Pinpoint the cell where the given text exists, returning its (X, Y) midpoint coordinate. 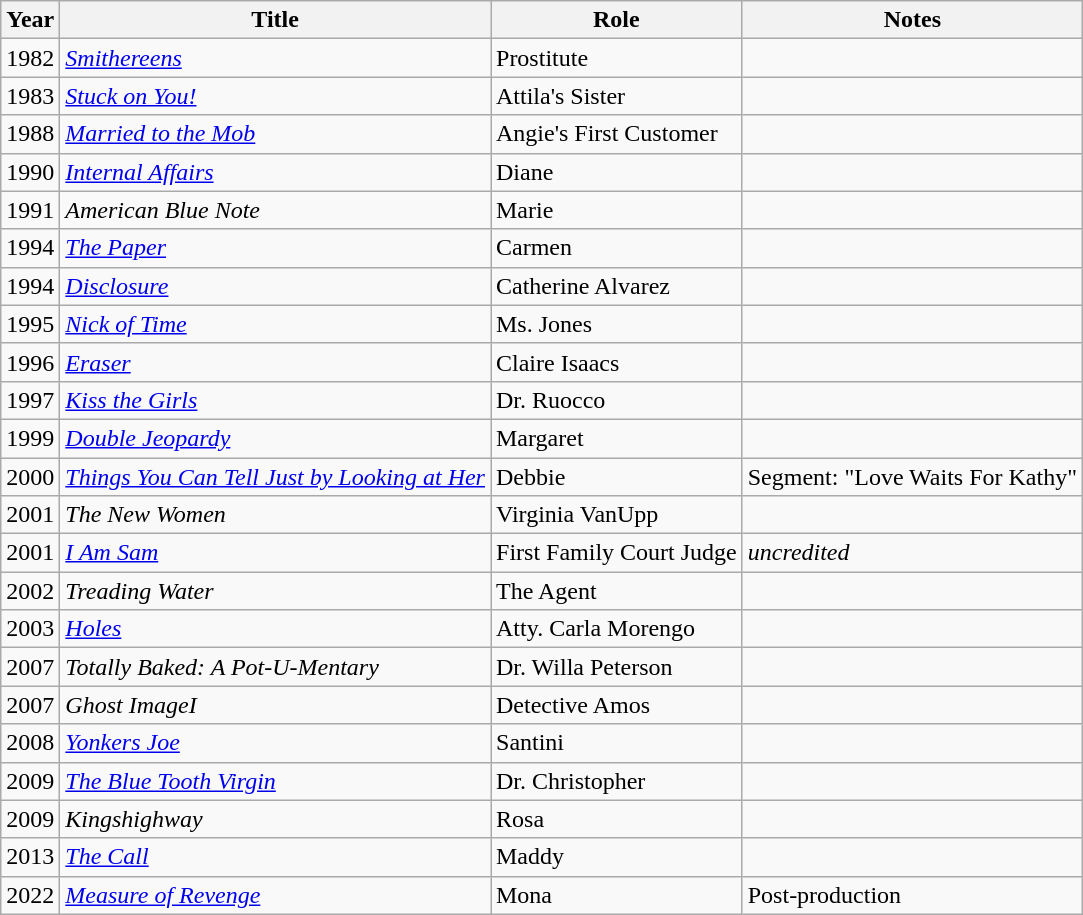
Internal Affairs (276, 172)
Treading Water (276, 591)
Smithereens (276, 58)
Holes (276, 629)
1999 (30, 438)
The Blue Tooth Virgin (276, 781)
Kingshighway (276, 819)
Attila's Sister (616, 96)
Year (30, 20)
Notes (912, 20)
Measure of Revenge (276, 895)
Stuck on You! (276, 96)
Title (276, 20)
The Paper (276, 248)
Eraser (276, 362)
Catherine Alvarez (616, 286)
Dr. Ruocco (616, 400)
Segment: "Love Waits For Kathy" (912, 477)
The Call (276, 857)
Mona (616, 895)
2000 (30, 477)
Rosa (616, 819)
Double Jeopardy (276, 438)
Things You Can Tell Just by Looking at Her (276, 477)
Virginia VanUpp (616, 515)
Santini (616, 743)
Diane (616, 172)
2008 (30, 743)
Nick of Time (276, 324)
1983 (30, 96)
Ghost ImageI (276, 705)
Debbie (616, 477)
2013 (30, 857)
American Blue Note (276, 210)
uncredited (912, 553)
Maddy (616, 857)
Prostitute (616, 58)
Atty. Carla Morengo (616, 629)
1991 (30, 210)
Marie (616, 210)
Ms. Jones (616, 324)
Yonkers Joe (276, 743)
I Am Sam (276, 553)
1997 (30, 400)
Role (616, 20)
2003 (30, 629)
Angie's First Customer (616, 134)
The New Women (276, 515)
Claire Isaacs (616, 362)
Totally Baked: A Pot-U-Mentary (276, 667)
Post-production (912, 895)
Dr. Christopher (616, 781)
First Family Court Judge (616, 553)
2022 (30, 895)
Married to the Mob (276, 134)
Kiss the Girls (276, 400)
The Agent (616, 591)
Disclosure (276, 286)
1982 (30, 58)
1990 (30, 172)
Dr. Willa Peterson (616, 667)
1995 (30, 324)
1988 (30, 134)
1996 (30, 362)
2002 (30, 591)
Detective Amos (616, 705)
Margaret (616, 438)
Carmen (616, 248)
